Capture the cell that displays the provided text and extract its (X, Y) central coordinate. 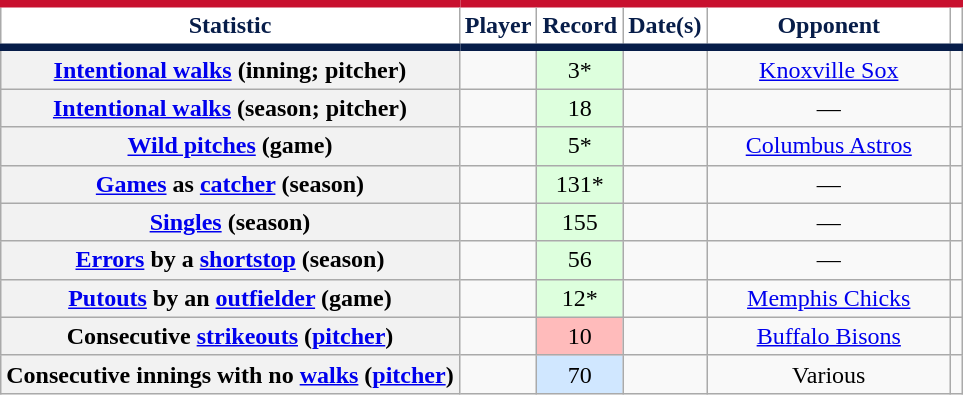
Player (498, 26)
3* (580, 68)
12* (580, 298)
Columbus Astros (829, 146)
Consecutive innings with no walks (pitcher) (230, 374)
Intentional walks (season; pitcher) (230, 108)
Opponent (829, 26)
18 (580, 108)
Wild pitches (game) (230, 146)
Date(s) (665, 26)
Record (580, 26)
Buffalo Bisons (829, 336)
Statistic (230, 26)
Errors by a shortstop (season) (230, 260)
Memphis Chicks (829, 298)
Consecutive strikeouts (pitcher) (230, 336)
Singles (season) (230, 222)
Games as catcher (season) (230, 184)
Knoxville Sox (829, 68)
Putouts by an outfielder (game) (230, 298)
Various (829, 374)
Intentional walks (inning; pitcher) (230, 68)
56 (580, 260)
70 (580, 374)
131* (580, 184)
5* (580, 146)
155 (580, 222)
10 (580, 336)
